Capture the cell that displays the provided text and extract its [X, Y] central coordinate. 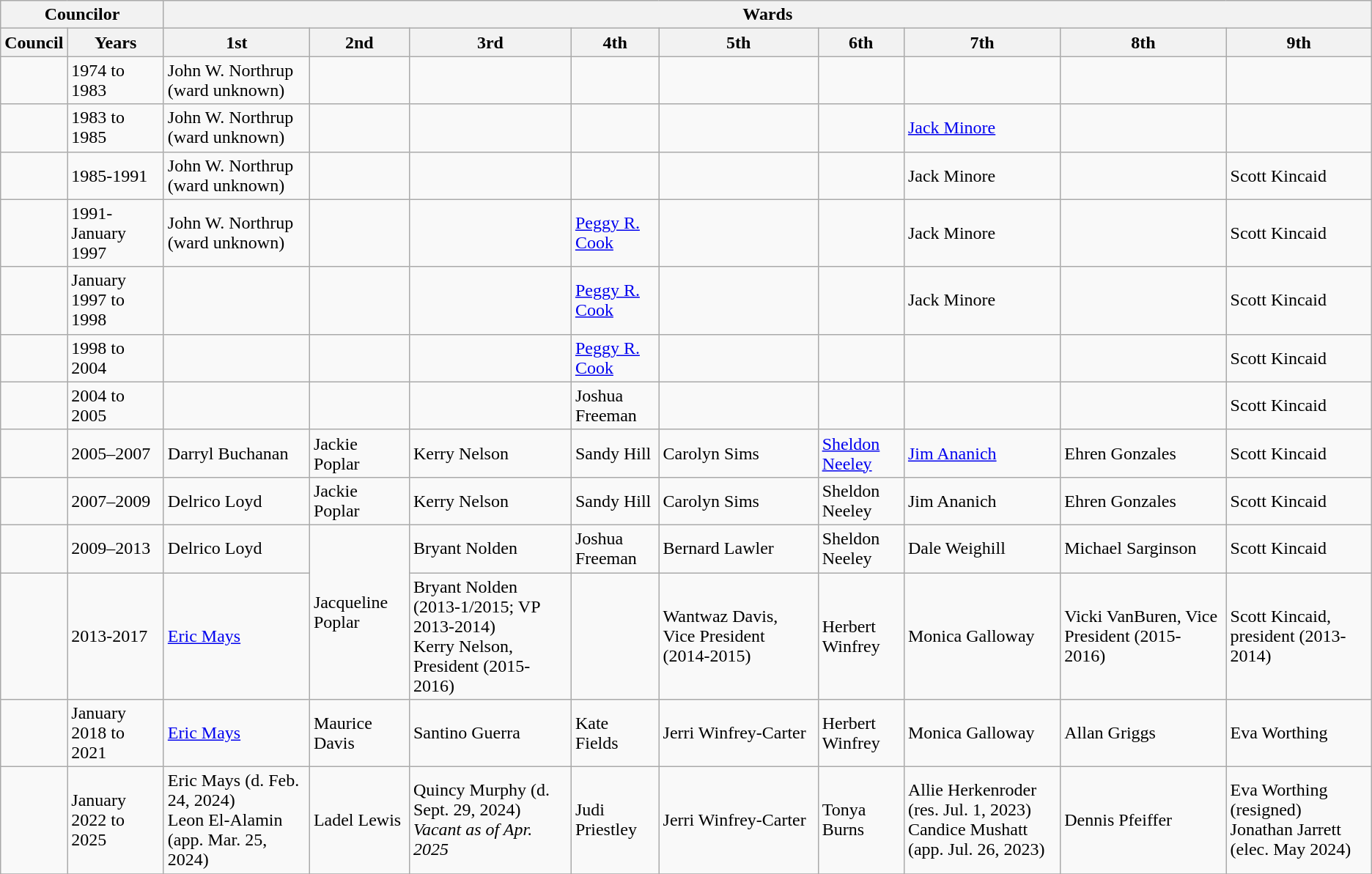
Years [116, 42]
1974 to 1983 [116, 81]
8th [1143, 42]
1991-January 1997 [116, 233]
Bryant Nolden [490, 548]
3rd [490, 42]
Wantwaz Davis, Vice President (2014-2015) [739, 636]
5th [739, 42]
Wards [767, 15]
6th [860, 42]
1998 to 2004 [116, 358]
Kate Fields [615, 733]
4th [615, 42]
January 2022 to 2025 [116, 821]
Santino Guerra [490, 733]
Maurice Davis [359, 733]
Darryl Buchanan [236, 453]
2nd [359, 42]
Eric Mays (d. Feb. 24, 2024)Leon El-Alamin (app. Mar. 25, 2024) [236, 821]
1st [236, 42]
1985-1991 [116, 176]
January 1997 to 1998 [116, 300]
Council [34, 42]
1983 to 1985 [116, 127]
Scott Kincaid, president (2013-2014) [1299, 636]
Jacqueline Poplar [359, 612]
2009–2013 [116, 548]
Quincy Murphy (d. Sept. 29, 2024)Vacant as of Apr. 2025 [490, 821]
Bernard Lawler [739, 548]
Allie Herkenroder (res. Jul. 1, 2023)Candice Mushatt (app. Jul. 26, 2023) [982, 821]
Eva Worthing [1299, 733]
Vicki VanBuren, Vice President (2015-2016) [1143, 636]
Dennis Pfeiffer [1143, 821]
7th [982, 42]
Tonya Burns [860, 821]
Dale Weighill [982, 548]
2013-2017 [116, 636]
2005–2007 [116, 453]
Ladel Lewis [359, 821]
2004 to 2005 [116, 406]
January 2018 to 2021 [116, 733]
Bryant Nolden (2013-1/2015; VP 2013-2014)Kerry Nelson, President (2015-2016) [490, 636]
Eva Worthing (resigned)Jonathan Jarrett (elec. May 2024) [1299, 821]
Allan Griggs [1143, 733]
Councilor [82, 15]
2007–2009 [116, 501]
Judi Priestley [615, 821]
9th [1299, 42]
Michael Sarginson [1143, 548]
